Return the [x, y] coordinate for the center point of the cell that contains the specified text.  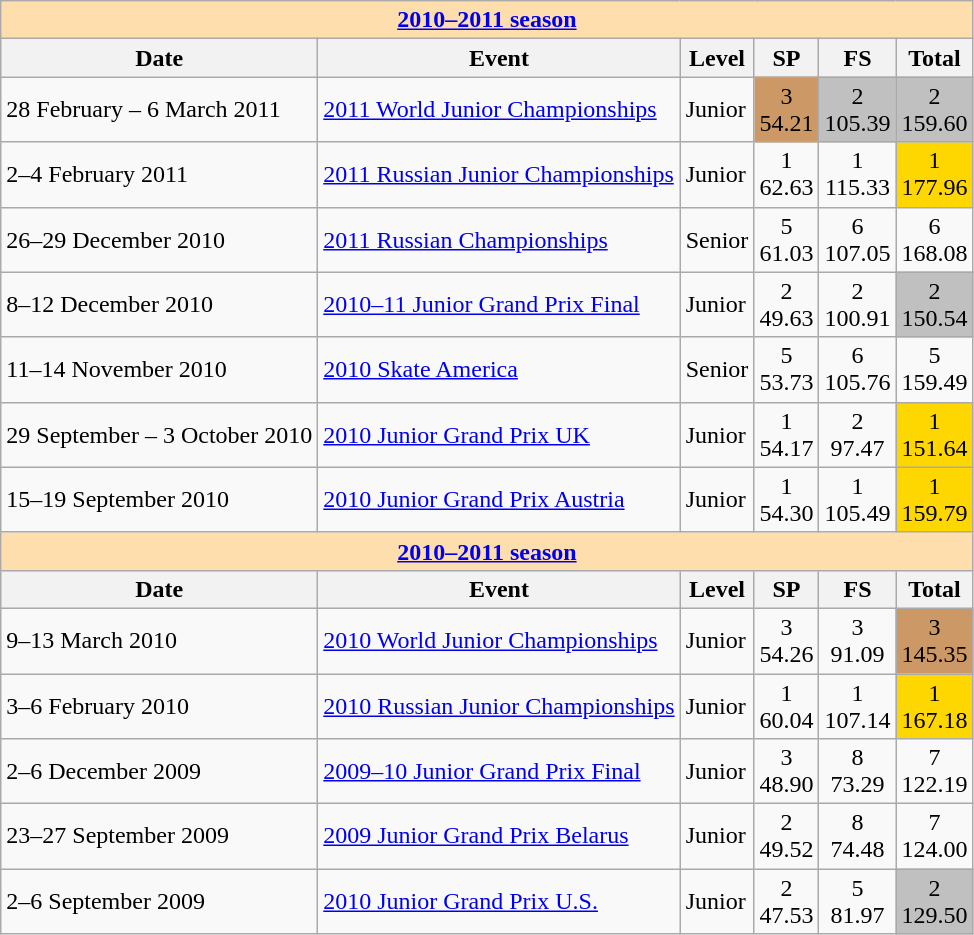
2 97.47 [858, 434]
1 107.14 [858, 706]
2 49.63 [786, 304]
1 54.30 [786, 500]
29 September – 3 October 2010 [160, 434]
15–19 September 2010 [160, 500]
8 73.29 [858, 772]
5 81.97 [858, 902]
7 124.00 [934, 836]
6 168.08 [934, 240]
2 47.53 [786, 902]
2009 Junior Grand Prix Belarus [499, 836]
1 115.33 [858, 174]
1 105.49 [858, 500]
2 129.50 [934, 902]
2–6 September 2009 [160, 902]
3 54.21 [786, 110]
6 107.05 [858, 240]
2009–10 Junior Grand Prix Final [499, 772]
1 167.18 [934, 706]
2010 Russian Junior Championships [499, 706]
2 159.60 [934, 110]
9–13 March 2010 [160, 640]
1 177.96 [934, 174]
2010–11 Junior Grand Prix Final [499, 304]
2 100.91 [858, 304]
3 145.35 [934, 640]
3 91.09 [858, 640]
11–14 November 2010 [160, 370]
3 48.90 [786, 772]
1 151.64 [934, 434]
2010 Junior Grand Prix Austria [499, 500]
28 February – 6 March 2011 [160, 110]
2010 Skate America [499, 370]
2 105.39 [858, 110]
1 159.79 [934, 500]
26–29 December 2010 [160, 240]
1 54.17 [786, 434]
7 122.19 [934, 772]
1 62.63 [786, 174]
2011 Russian Championships [499, 240]
6 105.76 [858, 370]
1 60.04 [786, 706]
8 74.48 [858, 836]
2011 World Junior Championships [499, 110]
3 54.26 [786, 640]
2 49.52 [786, 836]
2010 Junior Grand Prix U.S. [499, 902]
2010 Junior Grand Prix UK [499, 434]
2010 World Junior Championships [499, 640]
2–4 February 2011 [160, 174]
2–6 December 2009 [160, 772]
5 61.03 [786, 240]
3–6 February 2010 [160, 706]
8–12 December 2010 [160, 304]
5 53.73 [786, 370]
2011 Russian Junior Championships [499, 174]
5 159.49 [934, 370]
23–27 September 2009 [160, 836]
2 150.54 [934, 304]
